From the cell containing the given text, extract its center point as (x, y) coordinate. 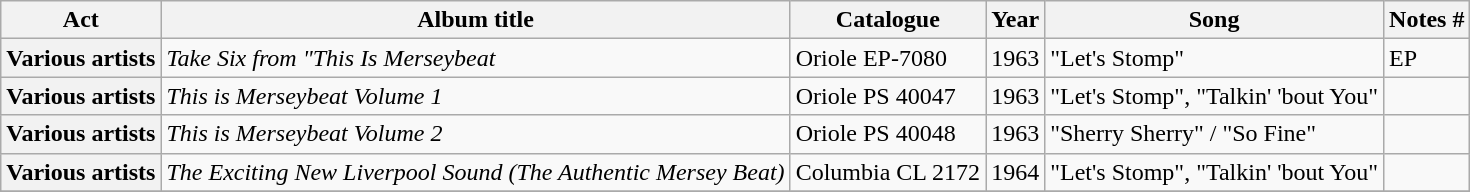
1964 (1016, 172)
Oriole EP-7080 (888, 58)
Oriole PS 40048 (888, 134)
Columbia CL 2172 (888, 172)
Oriole PS 40047 (888, 96)
Act (81, 20)
Take Six from "This Is Merseybeat (476, 58)
The Exciting New Liverpool Sound (The Authentic Mersey Beat) (476, 172)
This is Merseybeat Volume 2 (476, 134)
"Let's Stomp" (1214, 58)
EP (1427, 58)
"Sherry Sherry" / "So Fine" (1214, 134)
Song (1214, 20)
Notes # (1427, 20)
Year (1016, 20)
This is Merseybeat Volume 1 (476, 96)
Album title (476, 20)
Catalogue (888, 20)
